Return the [X, Y] coordinate for the center point of the cell that contains the specified text.  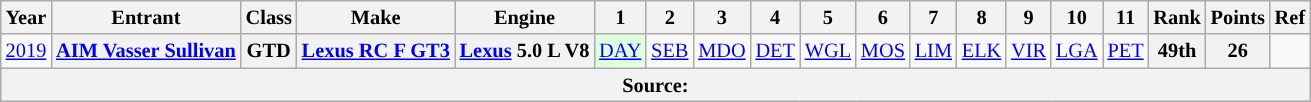
1 [620, 17]
6 [883, 17]
7 [934, 17]
AIM Vasser Sullivan [146, 51]
MOS [883, 51]
GTD [269, 51]
2 [670, 17]
2019 [26, 51]
WGL [828, 51]
49th [1176, 51]
LGA [1077, 51]
DAY [620, 51]
5 [828, 17]
3 [722, 17]
Make [376, 17]
Ref [1290, 17]
DET [776, 51]
8 [982, 17]
26 [1238, 51]
10 [1077, 17]
Lexus 5.0 L V8 [525, 51]
Class [269, 17]
PET [1126, 51]
ELK [982, 51]
Rank [1176, 17]
Points [1238, 17]
Entrant [146, 17]
Engine [525, 17]
MDO [722, 51]
Year [26, 17]
9 [1028, 17]
VIR [1028, 51]
SEB [670, 51]
11 [1126, 17]
Lexus RC F GT3 [376, 51]
LIM [934, 51]
Source: [656, 85]
4 [776, 17]
